Scan for the cell matching the given text and deliver its [X, Y] coordinate at center. 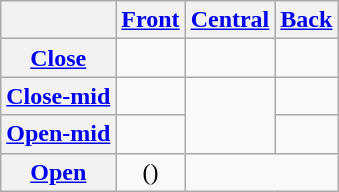
Open [58, 172]
Close [58, 58]
Central [230, 20]
Back [306, 20]
Front [150, 20]
() [150, 172]
Open-mid [58, 134]
Close-mid [58, 96]
